Capture the cell that displays the provided text and extract its [X, Y] central coordinate. 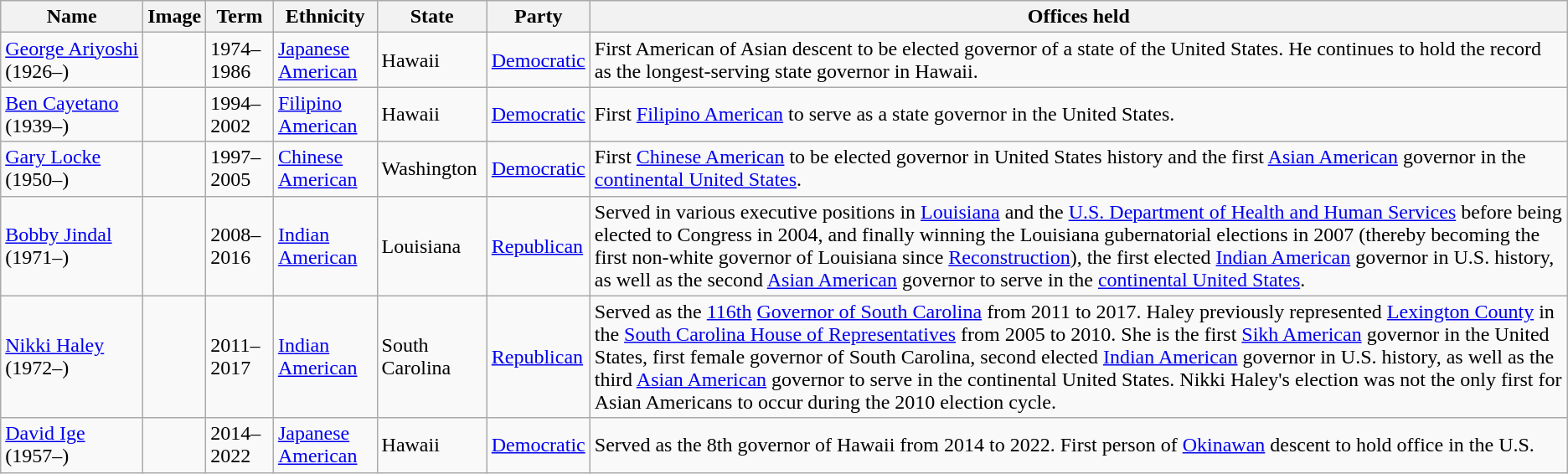
State [432, 17]
Filipino American [325, 114]
Served as the 8th governor of Hawaii from 2014 to 2022. First person of Okinawan descent to hold office in the U.S. [1079, 446]
1994–2002 [240, 114]
2011–2017 [240, 357]
Image [174, 17]
Ben Cayetano(1939–) [72, 114]
First Chinese American to be elected governor in United States history and the first Asian American governor in the continental United States. [1079, 169]
David Ige(1957–) [72, 446]
2014–2022 [240, 446]
Nikki Haley(1972–) [72, 357]
Party [538, 17]
Term [240, 17]
Bobby Jindal(1971–) [72, 246]
2008–2016 [240, 246]
Gary Locke(1950–) [72, 169]
Chinese American [325, 169]
First Filipino American to serve as a state governor in the United States. [1079, 114]
Louisiana [432, 246]
South Carolina [432, 357]
Ethnicity [325, 17]
Offices held [1079, 17]
1974–1986 [240, 60]
Washington [432, 169]
Name [72, 17]
George Ariyoshi(1926–) [72, 60]
1997–2005 [240, 169]
